Find where the given text appears and provide that cell's center as (x, y) coordinate. 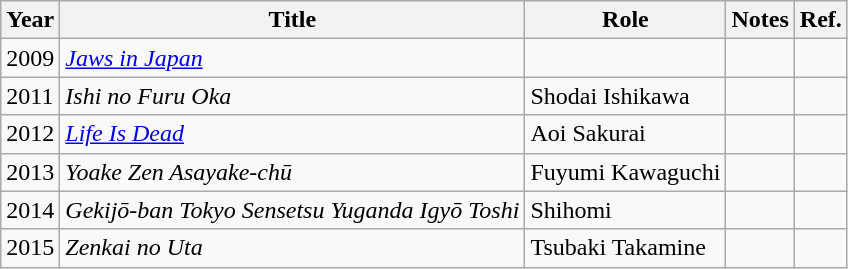
Ishi no Furu Oka (292, 96)
2013 (30, 172)
Zenkai no Uta (292, 248)
2011 (30, 96)
Gekijō-ban Tokyo Sensetsu Yuganda Igyō Toshi (292, 210)
Role (626, 20)
Aoi Sakurai (626, 134)
2009 (30, 58)
2014 (30, 210)
2015 (30, 248)
Shihomi (626, 210)
Year (30, 20)
Ref. (820, 20)
Title (292, 20)
Jaws in Japan (292, 58)
2012 (30, 134)
Shodai Ishikawa (626, 96)
Life Is Dead (292, 134)
Notes (760, 20)
Fuyumi Kawaguchi (626, 172)
Yoake Zen Asayake-chū (292, 172)
Tsubaki Takamine (626, 248)
